Return (x, y) of the center of cell containing provided text 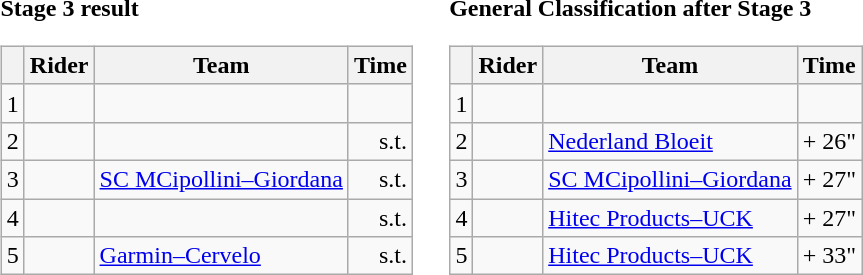
Nederland Bloeit (670, 141)
Garmin–Cervelo (221, 256)
+ 33" (829, 256)
+ 26" (829, 141)
